Scan for the cell matching the given text and deliver its [x, y] coordinate at center. 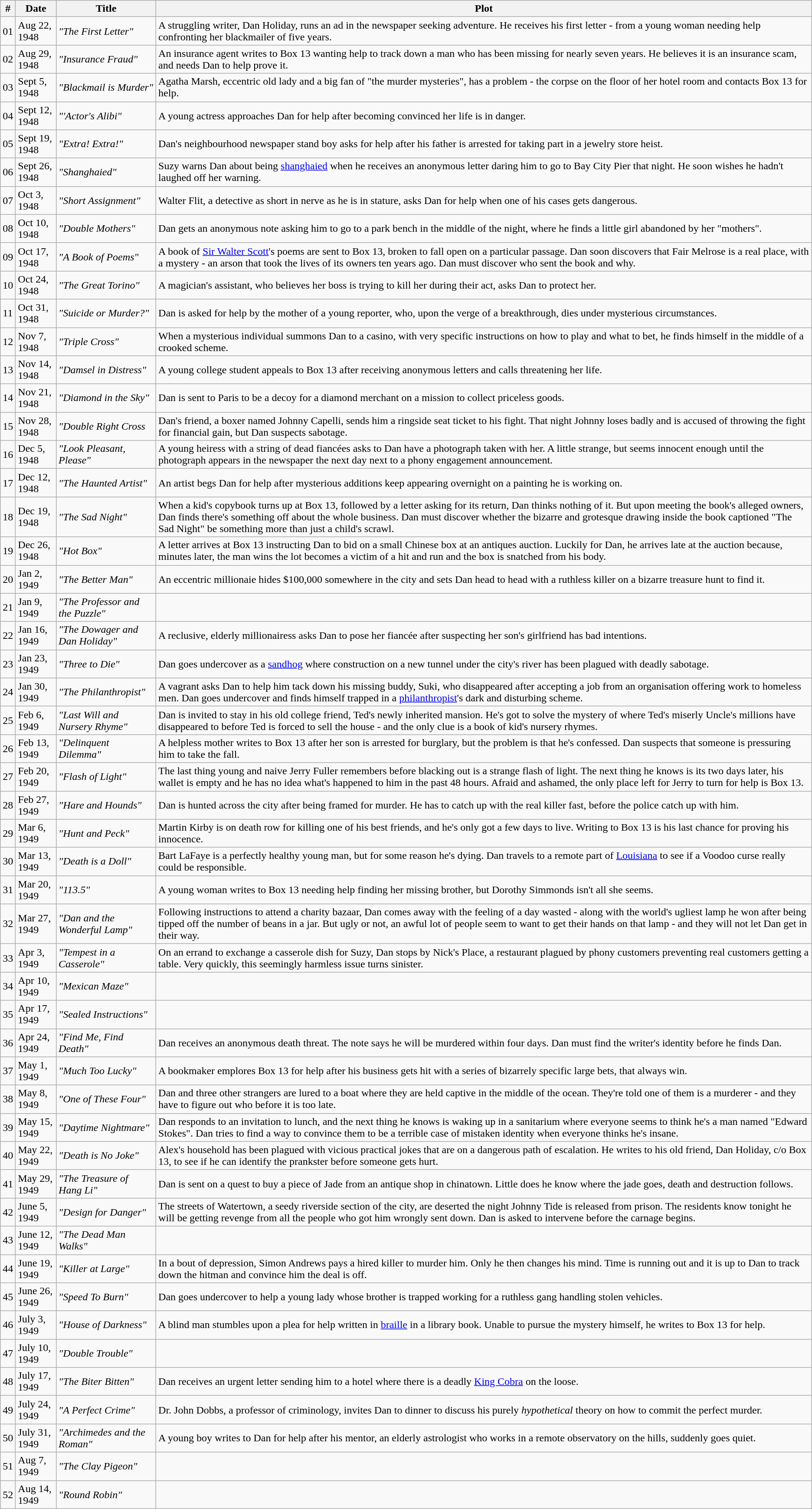
48 [8, 1382]
Oct 10, 1948 [36, 228]
Dr. John Dobbs, a professor of criminology, invites Dan to dinner to discuss his purely hypothetical theory on how to commit the perfect murder. [484, 1410]
May 1, 1949 [36, 1071]
Nov 21, 1948 [36, 398]
"113.5" [106, 890]
July 10, 1949 [36, 1353]
08 [8, 228]
Apr 17, 1949 [36, 1015]
"Last Will and Nursery Rhyme" [106, 720]
June 12, 1949 [36, 1240]
July 31, 1949 [36, 1438]
20 [8, 579]
Mar 6, 1949 [36, 833]
A young boy writes to Dan for help after his mentor, an elderly astrologist who works in a remote observatory on the hills, suddenly goes quiet. [484, 1438]
Mar 13, 1949 [36, 862]
A blind man stumbles upon a plea for help written in braille in a library book. Unable to pursue the mystery himself, he writes to Box 13 for help. [484, 1325]
"Extra! Extra!" [106, 144]
22 [8, 635]
24 [8, 692]
"Mexican Maze" [106, 986]
Feb 20, 1949 [36, 777]
A magician's assistant, who believes her boss is trying to kill her during their act, asks Dan to protect her. [484, 285]
Nov 14, 1948 [36, 370]
Title [106, 9]
15 [8, 426]
Mar 20, 1949 [36, 890]
"Death is a Doll" [106, 862]
May 15, 1949 [36, 1128]
32 [8, 924]
A young woman writes to Box 13 needing help finding her missing brother, but Dorothy Simmonds isn't all she seems. [484, 890]
May 29, 1949 [36, 1184]
18 [8, 517]
01 [8, 31]
An eccentric millionaie hides $100,000 somewhere in the city and sets Dan head to head with a ruthless killer on a bizarre treasure hunt to find it. [484, 579]
Apr 24, 1949 [36, 1042]
Aug 29, 1948 [36, 59]
16 [8, 455]
"Killer at Large" [106, 1268]
"The Better Man" [106, 579]
47 [8, 1353]
"Double Trouble" [106, 1353]
29 [8, 833]
Sept 12, 1948 [36, 115]
Sept 26, 1948 [36, 172]
38 [8, 1099]
Plot [484, 9]
Jan 30, 1949 [36, 692]
Apr 3, 1949 [36, 958]
"The Clay Pigeon" [106, 1466]
"Design for Danger" [106, 1212]
33 [8, 958]
"Hare and Hounds" [106, 805]
Dec 5, 1948 [36, 455]
"Double Mothers" [106, 228]
28 [8, 805]
Dan's neighbourhood newspaper stand boy asks for help after his father is arrested for taking part in a jewelry store heist. [484, 144]
12 [8, 341]
"Archimedes and the Roman" [106, 1438]
May 22, 1949 [36, 1155]
23 [8, 664]
"'Actor's Alibi" [106, 115]
Mar 27, 1949 [36, 924]
27 [8, 777]
"Find Me, Find Death" [106, 1042]
"The First Letter" [106, 31]
49 [8, 1410]
Jan 2, 1949 [36, 579]
"The Philanthropist" [106, 692]
Dan receives an anonymous death threat. The note says he will be murdered within four days. Dan must find the writer's identity before he finds Dan. [484, 1042]
"The Professor and the Puzzle" [106, 608]
June 5, 1949 [36, 1212]
"Death is No Joke" [106, 1155]
Oct 24, 1948 [36, 285]
Dan is asked for help by the mother of a young reporter, who, upon the verge of a breakthrough, dies under mysterious circumstances. [484, 313]
"Triple Cross" [106, 341]
06 [8, 172]
Dec 12, 1948 [36, 483]
"Daytime Nightmare" [106, 1128]
Sept 19, 1948 [36, 144]
"The Dead Man Walks" [106, 1240]
Nov 28, 1948 [36, 426]
07 [8, 201]
Dan gets an anonymous note asking him to go to a park bench in the middle of the night, where he finds a little girl abandoned by her "mothers". [484, 228]
"Flash of Light" [106, 777]
14 [8, 398]
Date [36, 9]
"One of These Four" [106, 1099]
A young college student appeals to Box 13 after receiving anonymous letters and calls threatening her life. [484, 370]
July 17, 1949 [36, 1382]
Jan 23, 1949 [36, 664]
"Blackmail is Murder" [106, 88]
"Tempest in a Casserole" [106, 958]
10 [8, 285]
26 [8, 748]
Dan is hunted across the city after being framed for murder. He has to catch up with the real killer fast, before the police catch up with him. [484, 805]
An artist begs Dan for help after mysterious additions keep appearing overnight on a painting he is working on. [484, 483]
35 [8, 1015]
37 [8, 1071]
"The Sad Night" [106, 517]
Feb 6, 1949 [36, 720]
21 [8, 608]
05 [8, 144]
"Suicide or Murder?" [106, 313]
"Look Pleasant, Please" [106, 455]
Feb 13, 1949 [36, 748]
"Short Assignment" [106, 201]
42 [8, 1212]
31 [8, 890]
Jan 9, 1949 [36, 608]
04 [8, 115]
Feb 27, 1949 [36, 805]
A bookmaker emplores Box 13 for help after his business gets hit with a series of bizarrely specific large bets, that always win. [484, 1071]
"Three to Die" [106, 664]
Dec 19, 1948 [36, 517]
Walter Flit, a detective as short in nerve as he is in stature, asks Dan for help when one of his cases gets dangerous. [484, 201]
09 [8, 257]
Oct 3, 1948 [36, 201]
13 [8, 370]
"Diamond in the Sky" [106, 398]
July 24, 1949 [36, 1410]
Dec 26, 1948 [36, 551]
June 19, 1949 [36, 1268]
03 [8, 88]
July 3, 1949 [36, 1325]
36 [8, 1042]
"The Great Torino" [106, 285]
Dan goes undercover to help a young lady whose brother is trapped working for a ruthless gang handling stolen vehicles. [484, 1297]
"Delinquent Dilemma" [106, 748]
52 [8, 1495]
43 [8, 1240]
"Round Robin" [106, 1495]
Nov 7, 1948 [36, 341]
30 [8, 862]
"Sealed Instructions" [106, 1015]
Sept 5, 1948 [36, 88]
40 [8, 1155]
19 [8, 551]
"House of Darkness" [106, 1325]
Aug 7, 1949 [36, 1466]
25 [8, 720]
02 [8, 59]
44 [8, 1268]
46 [8, 1325]
# [8, 9]
"The Dowager and Dan Holiday" [106, 635]
Jan 16, 1949 [36, 635]
17 [8, 483]
Dan receives an urgent letter sending him to a hotel where there is a deadly King Cobra on the loose. [484, 1382]
Apr 10, 1949 [36, 986]
11 [8, 313]
"Shanghaied" [106, 172]
50 [8, 1438]
"Double Right Cross [106, 426]
"Speed To Burn" [106, 1297]
"The Biter Bitten" [106, 1382]
Aug 14, 1949 [36, 1495]
"Damsel in Distress" [106, 370]
39 [8, 1128]
Dan goes undercover as a sandhog where construction on a new tunnel under the city's river has been plagued with deadly sabotage. [484, 664]
Oct 17, 1948 [36, 257]
"Insurance Fraud" [106, 59]
Oct 31, 1948 [36, 313]
"A Book of Poems" [106, 257]
May 8, 1949 [36, 1099]
"Hot Box" [106, 551]
A reclusive, elderly millionairess asks Dan to pose her fiancée after suspecting her son's girlfriend has bad intentions. [484, 635]
"Dan and the Wonderful Lamp" [106, 924]
Aug 22, 1948 [36, 31]
34 [8, 986]
"The Treasure of Hang Li" [106, 1184]
"Much Too Lucky" [106, 1071]
51 [8, 1466]
45 [8, 1297]
"Hunt and Peck" [106, 833]
"The Haunted Artist" [106, 483]
"A Perfect Crime" [106, 1410]
41 [8, 1184]
A young actress approaches Dan for help after becoming convinced her life is in danger. [484, 115]
June 26, 1949 [36, 1297]
Dan is sent to Paris to be a decoy for a diamond merchant on a mission to collect priceless goods. [484, 398]
